Find where the given text appears and provide that cell's center as [x, y] coordinate. 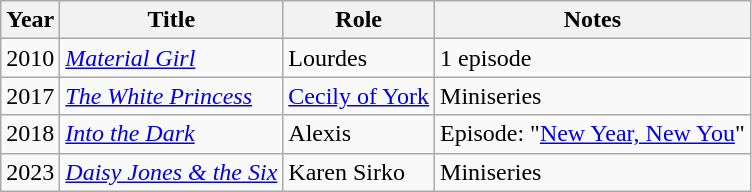
Role [359, 20]
Material Girl [172, 58]
2023 [30, 172]
2010 [30, 58]
Alexis [359, 134]
Cecily of York [359, 96]
1 episode [593, 58]
Title [172, 20]
Lourdes [359, 58]
Into the Dark [172, 134]
2018 [30, 134]
Episode: "New Year, New You" [593, 134]
Year [30, 20]
Karen Sirko [359, 172]
Notes [593, 20]
Daisy Jones & the Six [172, 172]
The White Princess [172, 96]
2017 [30, 96]
